Provide the (X, Y) coordinate of the cell's center where the given text is located.  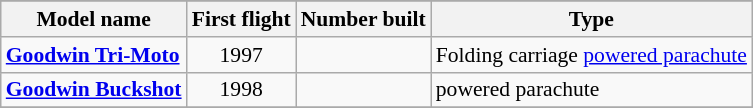
1997 (242, 55)
Folding carriage powered parachute (592, 55)
1998 (242, 90)
powered parachute (592, 90)
Type (592, 19)
Model name (94, 19)
Number built (364, 19)
Goodwin Tri-Moto (94, 55)
Goodwin Buckshot (94, 90)
First flight (242, 19)
